Return the (x, y) coordinate for the center point of the cell that contains the specified text.  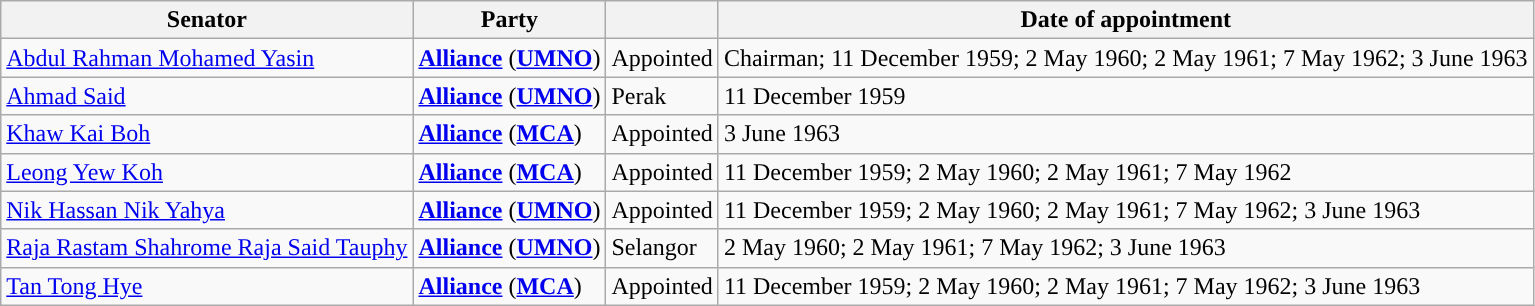
Khaw Kai Boh (207, 134)
Party (510, 20)
Ahmad Said (207, 96)
Leong Yew Koh (207, 172)
Tan Tong Hye (207, 286)
Nik Hassan Nik Yahya (207, 210)
3 June 1963 (1126, 134)
Chairman; 11 December 1959; 2 May 1960; 2 May 1961; 7 May 1962; 3 June 1963 (1126, 58)
Date of appointment (1126, 20)
Selangor (662, 248)
Perak (662, 96)
2 May 1960; 2 May 1961; 7 May 1962; 3 June 1963 (1126, 248)
Abdul Rahman Mohamed Yasin (207, 58)
Senator (207, 20)
11 December 1959; 2 May 1960; 2 May 1961; 7 May 1962 (1126, 172)
Raja Rastam Shahrome Raja Said Tauphy (207, 248)
11 December 1959 (1126, 96)
